Detect which cell encompasses the target text, then output its (X, Y) center coordinate. 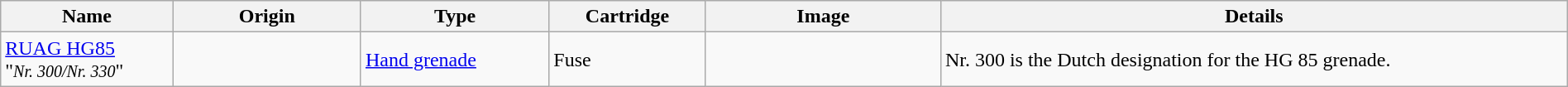
Hand grenade (455, 60)
Details (1254, 17)
Nr. 300 is the Dutch designation for the HG 85 grenade. (1254, 60)
RUAG HG85"Nr. 300/Nr. 330" (87, 60)
Name (87, 17)
Cartridge (627, 17)
Type (455, 17)
Image (823, 17)
Fuse (627, 60)
Origin (266, 17)
